Capture the cell that displays the provided text and extract its (X, Y) central coordinate. 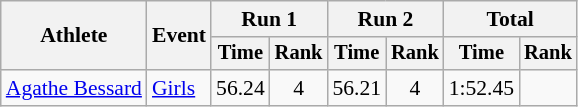
Run 1 (269, 19)
56.21 (356, 88)
1:52.45 (482, 88)
Run 2 (385, 19)
Event (179, 36)
Girls (179, 88)
Total (510, 19)
56.24 (240, 88)
Agathe Bessard (74, 88)
Athlete (74, 36)
